Capture the cell that displays the provided text and extract its (X, Y) central coordinate. 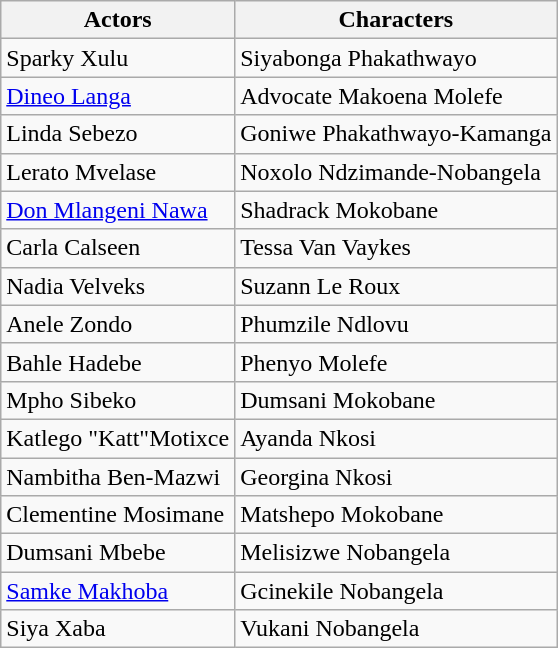
Dumsani Mbebe (118, 553)
Vukani Nobangela (396, 629)
Samke Makhoba (118, 591)
Goniwe Phakathwayo-Kamanga (396, 134)
Siya Xaba (118, 629)
Melisizwe Nobangela (396, 553)
Noxolo Ndzimande-Nobangela (396, 172)
Phenyo Molefe (396, 362)
Siyabonga Phakathwayo (396, 58)
Shadrack Mokobane (396, 210)
Characters (396, 20)
Matshepo Mokobane (396, 515)
Dumsani Mokobane (396, 400)
Mpho Sibeko (118, 400)
Carla Calseen (118, 248)
Advocate Makoena Molefe (396, 96)
Ayanda Nkosi (396, 438)
Suzann Le Roux (396, 286)
Georgina Nkosi (396, 477)
Gcinekile Nobangela (396, 591)
Nadia Velveks (118, 286)
Bahle Hadebe (118, 362)
Tessa Van Vaykes (396, 248)
Lerato Mvelase (118, 172)
Dineo Langa (118, 96)
Phumzile Ndlovu (396, 324)
Don Mlangeni Nawa (118, 210)
Katlego "Katt"Motixce (118, 438)
Anele Zondo (118, 324)
Actors (118, 20)
Clementine Mosimane (118, 515)
Linda Sebezo (118, 134)
Sparky Xulu (118, 58)
Nambitha Ben-Mazwi (118, 477)
